From the cell containing the given text, extract its center point as [x, y] coordinate. 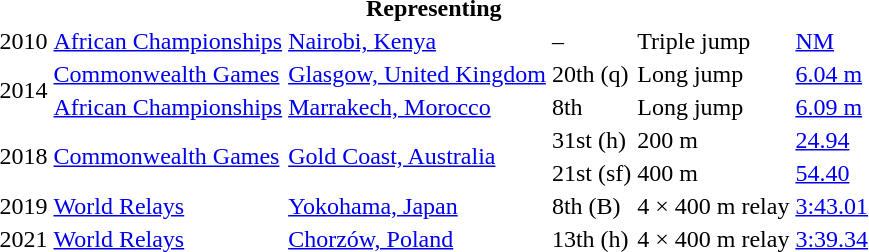
20th (q) [591, 74]
Glasgow, United Kingdom [418, 74]
Yokohama, Japan [418, 206]
21st (sf) [591, 173]
4 × 400 m relay [714, 206]
400 m [714, 173]
Nairobi, Kenya [418, 41]
– [591, 41]
31st (h) [591, 140]
8th [591, 107]
Triple jump [714, 41]
Marrakech, Morocco [418, 107]
World Relays [168, 206]
8th (B) [591, 206]
200 m [714, 140]
Gold Coast, Australia [418, 156]
